Return (X, Y) of the center of cell containing provided text 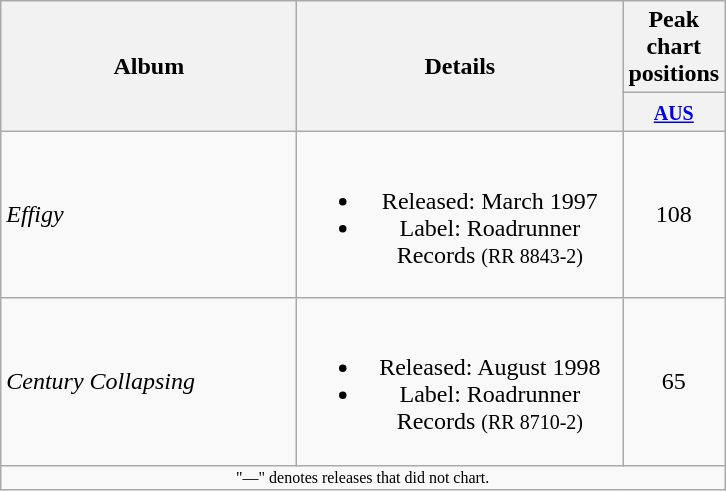
Effigy (149, 214)
Released: August 1998Label: Roadrunner Records (RR 8710-2) (460, 382)
65 (674, 382)
Peak chart positions (674, 47)
AUS (674, 112)
108 (674, 214)
"—" denotes releases that did not chart. (363, 477)
Album (149, 66)
Details (460, 66)
Released: March 1997Label: Roadrunner Records (RR 8843-2) (460, 214)
Century Collapsing (149, 382)
